Output the [X, Y] coordinate of the center of the cell containing the given text.  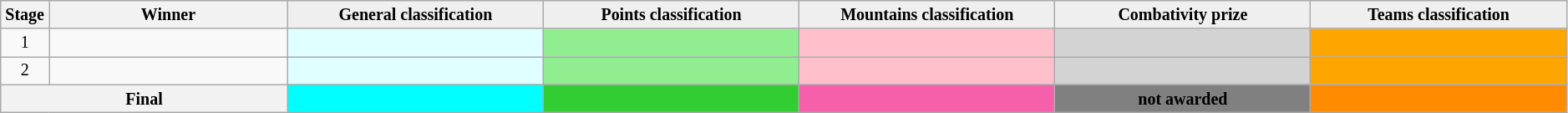
not awarded [1183, 99]
Mountains classification [927, 15]
General classification [415, 15]
Stage [25, 15]
Winner [169, 15]
Teams classification [1439, 15]
Points classification [671, 15]
Combativity prize [1183, 15]
1 [25, 44]
2 [25, 70]
Final [145, 99]
